Pinpoint the cell where the given text exists, returning its [x, y] midpoint coordinate. 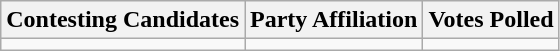
Contesting Candidates [123, 20]
Votes Polled [491, 20]
Party Affiliation [334, 20]
